Extract the [x, y] coordinate from the center of the cell holding the provided text.  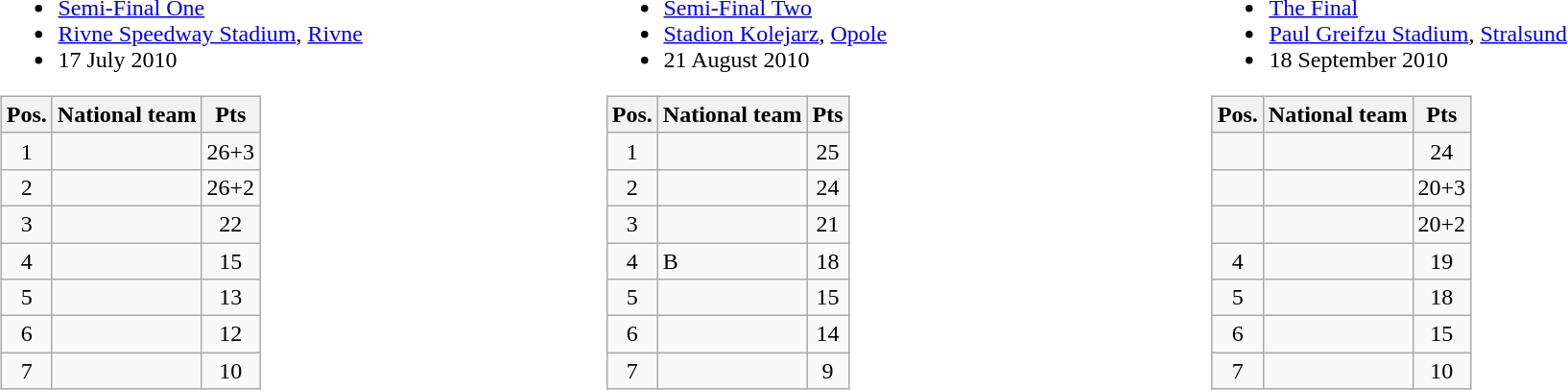
26+3 [230, 151]
26+2 [230, 187]
19 [1441, 260]
9 [827, 371]
22 [230, 224]
13 [230, 298]
12 [230, 334]
21 [827, 224]
25 [827, 151]
20+3 [1441, 187]
B [732, 260]
14 [827, 334]
20+2 [1441, 224]
